Scan for the cell matching the given text and deliver its [x, y] coordinate at center. 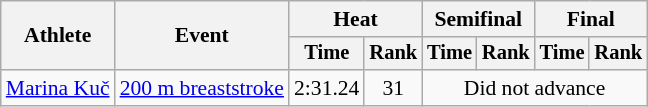
Final [591, 19]
31 [393, 88]
Event [202, 36]
Athlete [58, 36]
Heat [356, 19]
Did not advance [534, 88]
Semifinal [478, 19]
Marina Kuč [58, 88]
2:31.24 [326, 88]
200 m breaststroke [202, 88]
